Provide the [X, Y] coordinate of the cell's center where the given text is located.  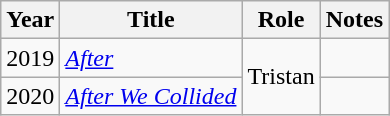
Tristan [281, 77]
Year [30, 20]
Title [151, 20]
Role [281, 20]
After We Collided [151, 96]
2020 [30, 96]
After [151, 58]
2019 [30, 58]
Notes [354, 20]
